Provide the [X, Y] coordinate of the cell's center where the given text is located.  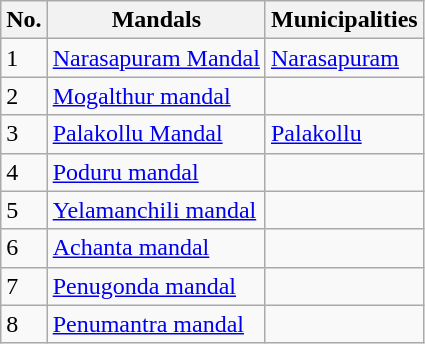
Poduru mandal [156, 172]
Palakollu Mandal [156, 134]
No. [24, 20]
4 [24, 172]
1 [24, 58]
Narasapuram [344, 58]
Narasapuram Mandal [156, 58]
Achanta mandal [156, 248]
Penugonda mandal [156, 286]
Penumantra mandal [156, 324]
5 [24, 210]
Palakollu [344, 134]
7 [24, 286]
Yelamanchili mandal [156, 210]
Mandals [156, 20]
2 [24, 96]
Mogalthur mandal [156, 96]
3 [24, 134]
Municipalities [344, 20]
8 [24, 324]
6 [24, 248]
